Find where the given text appears and provide that cell's center as (x, y) coordinate. 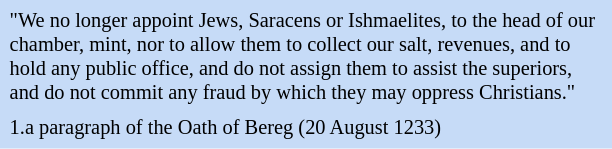
1.a paragraph of the Oath of Bereg (20 August 1233) (306, 128)
